Identify which cell holds the provided text, then report its [x, y] central coordinate. 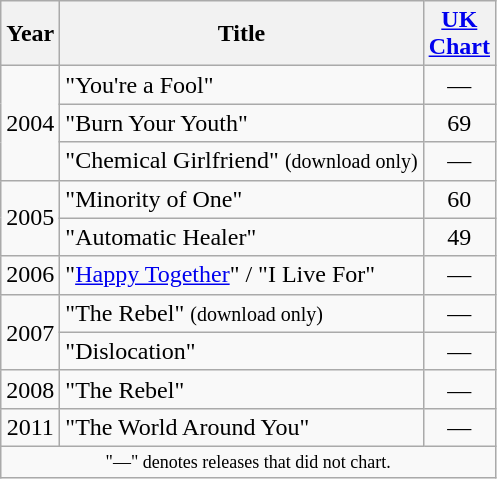
"The Rebel" [242, 389]
2008 [30, 389]
2011 [30, 427]
"The World Around You" [242, 427]
"Chemical Girlfriend" (download only) [242, 161]
"The Rebel" (download only) [242, 313]
"Happy Together" / "I Live For" [242, 275]
2006 [30, 275]
2007 [30, 332]
"You're a Fool" [242, 85]
69 [459, 123]
60 [459, 199]
2004 [30, 123]
"Automatic Healer" [242, 237]
2005 [30, 218]
Year [30, 34]
Title [242, 34]
UK Chart [459, 34]
"—" denotes releases that did not chart. [248, 462]
"Minority of One" [242, 199]
49 [459, 237]
"Burn Your Youth" [242, 123]
"Dislocation" [242, 351]
